Determine the (X, Y) coordinate at the center of the cell enclosing the given text.  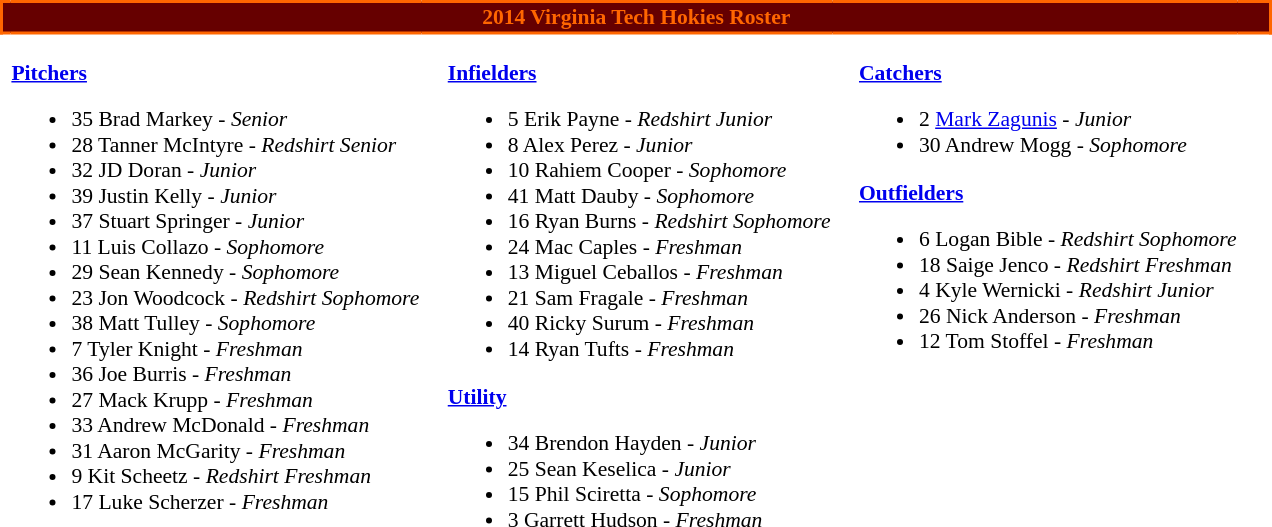
2014 Virginia Tech Hokies Roster (637, 18)
